Pinpoint the cell where the given text exists, returning its (x, y) midpoint coordinate. 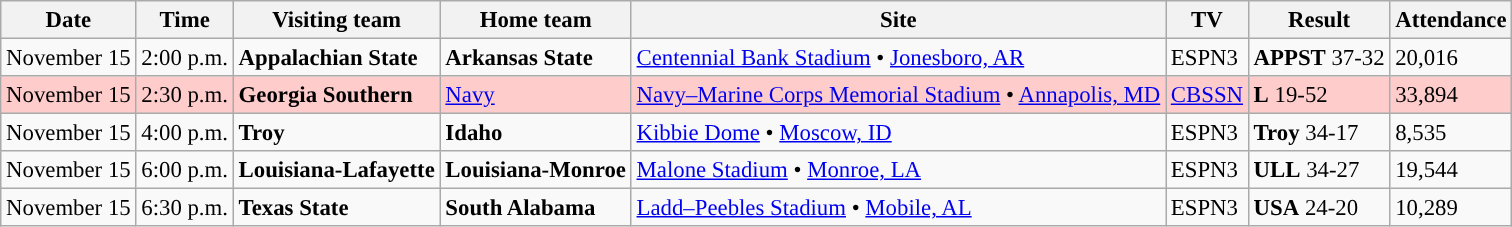
19,544 (1451, 170)
Idaho (536, 133)
Navy–Marine Corps Memorial Stadium • Annapolis, MD (898, 95)
ULL 34-27 (1319, 170)
20,016 (1451, 58)
Kibbie Dome • Moscow, ID (898, 133)
Ladd–Peebles Stadium • Mobile, AL (898, 208)
Georgia Southern (336, 95)
Site (898, 20)
8,535 (1451, 133)
6:00 p.m. (184, 170)
Appalachian State (336, 58)
Home team (536, 20)
Troy (336, 133)
TV (1208, 20)
4:00 p.m. (184, 133)
6:30 p.m. (184, 208)
USA 24-20 (1319, 208)
Louisiana-Monroe (536, 170)
Visiting team (336, 20)
Attendance (1451, 20)
Time (184, 20)
Louisiana-Lafayette (336, 170)
2:30 p.m. (184, 95)
Date (68, 20)
APPST 37-32 (1319, 58)
Arkansas State (536, 58)
Navy (536, 95)
L 19-52 (1319, 95)
Malone Stadium • Monroe, LA (898, 170)
Troy 34-17 (1319, 133)
Centennial Bank Stadium • Jonesboro, AR (898, 58)
South Alabama (536, 208)
Texas State (336, 208)
33,894 (1451, 95)
2:00 p.m. (184, 58)
10,289 (1451, 208)
CBSSN (1208, 95)
Result (1319, 20)
